Output the (X, Y) coordinate of the center of the cell containing the given text.  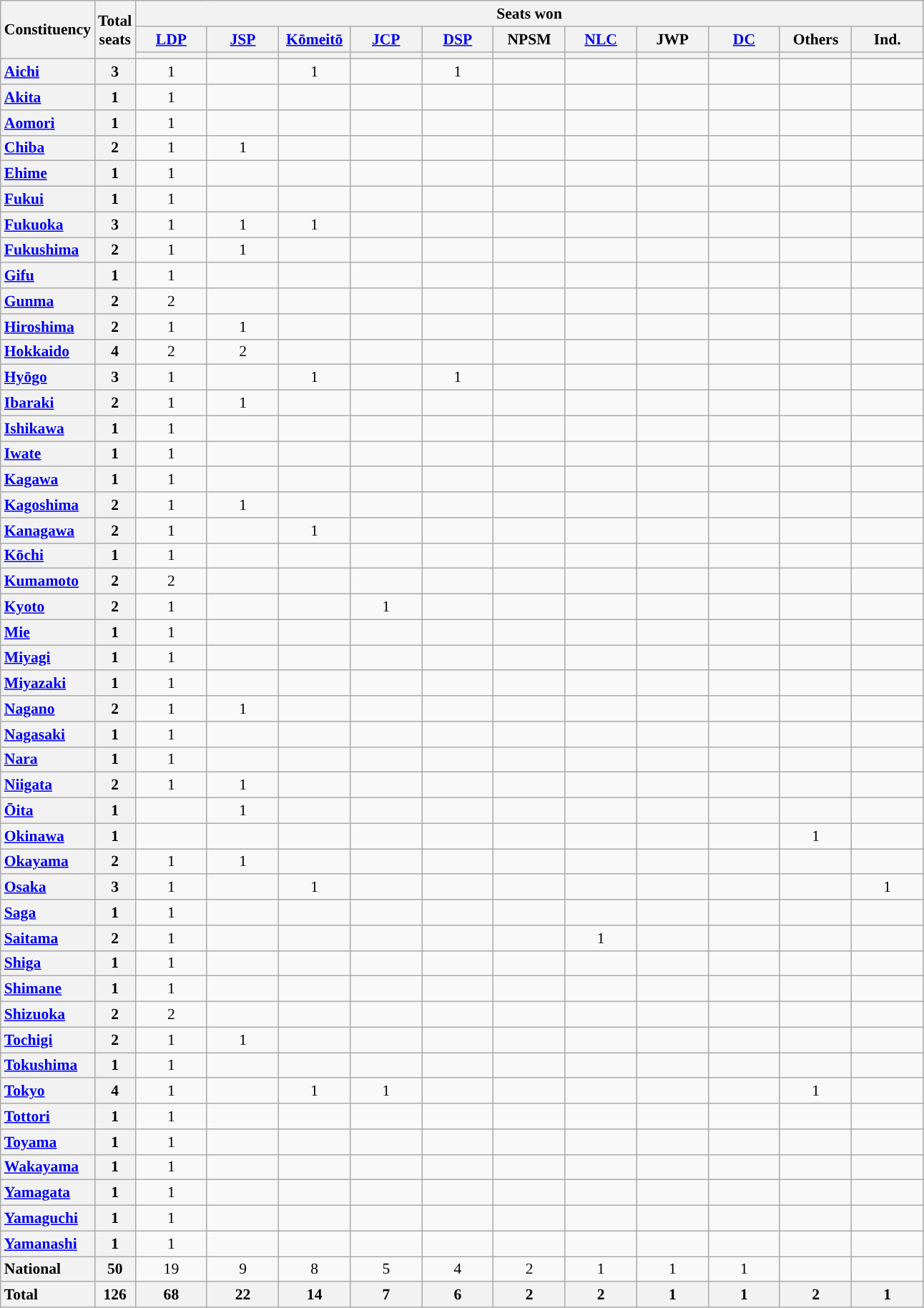
Nara (47, 759)
Miyagi (47, 658)
Hokkaido (47, 352)
Saitama (47, 938)
National (47, 1269)
Shiga (47, 963)
Miyazaki (47, 684)
Kanagawa (47, 531)
JWP (672, 39)
Seats won (529, 14)
9 (242, 1269)
Hyōgo (47, 378)
Kyoto (47, 607)
Kagawa (47, 480)
Okayama (47, 862)
Toyama (47, 1142)
Tochigi (47, 1040)
126 (114, 1295)
Kagoshima (47, 505)
7 (386, 1295)
Yamaguchi (47, 1219)
DSP (458, 39)
22 (242, 1295)
NLC (601, 39)
Fukushima (47, 250)
Ibaraki (47, 403)
Ehime (47, 174)
Okinawa (47, 836)
Gunma (47, 301)
Fukuoka (47, 225)
Niigata (47, 785)
Chiba (47, 148)
Fukui (47, 200)
Hiroshima (47, 327)
Aomori (47, 123)
JCP (386, 39)
Akita (47, 97)
NPSM (529, 39)
5 (386, 1269)
Yamanashi (47, 1244)
14 (315, 1295)
Ishikawa (47, 428)
Shizuoka (47, 1015)
Tokyo (47, 1091)
Osaka (47, 887)
Kōchi (47, 556)
68 (171, 1295)
Total (47, 1295)
Ind. (888, 39)
6 (458, 1295)
Kumamoto (47, 581)
Tottori (47, 1116)
JSP (242, 39)
Saga (47, 913)
Wakayama (47, 1167)
Aichi (47, 72)
19 (171, 1269)
Yamagata (47, 1193)
Tokushima (47, 1066)
Gifu (47, 276)
8 (315, 1269)
Mie (47, 632)
Ōita (47, 811)
Nagano (47, 709)
Others (815, 39)
Kōmeitō (315, 39)
50 (114, 1269)
Nagasaki (47, 734)
Totalseats (114, 30)
DC (744, 39)
Iwate (47, 454)
LDP (171, 39)
Constituency (47, 30)
Shimane (47, 989)
